Search for the cell housing the specified text and yield its (X, Y) center coordinate. 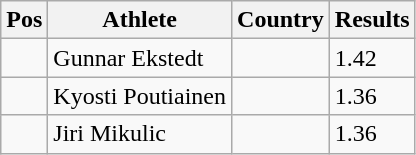
Kyosti Poutiainen (140, 96)
Athlete (140, 20)
Country (281, 20)
Gunnar Ekstedt (140, 58)
Pos (24, 20)
Jiri Mikulic (140, 134)
Results (372, 20)
1.42 (372, 58)
